Return [x, y] of the center of cell containing provided text 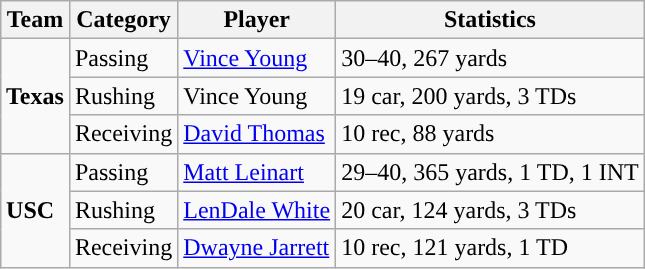
USC [36, 210]
29–40, 365 yards, 1 TD, 1 INT [490, 172]
David Thomas [257, 134]
Dwayne Jarrett [257, 248]
10 rec, 88 yards [490, 134]
30–40, 267 yards [490, 58]
Player [257, 20]
Texas [36, 96]
Matt Leinart [257, 172]
Category [123, 20]
20 car, 124 yards, 3 TDs [490, 210]
Statistics [490, 20]
19 car, 200 yards, 3 TDs [490, 96]
LenDale White [257, 210]
Team [36, 20]
10 rec, 121 yards, 1 TD [490, 248]
